Return (X, Y) of the center of cell containing provided text 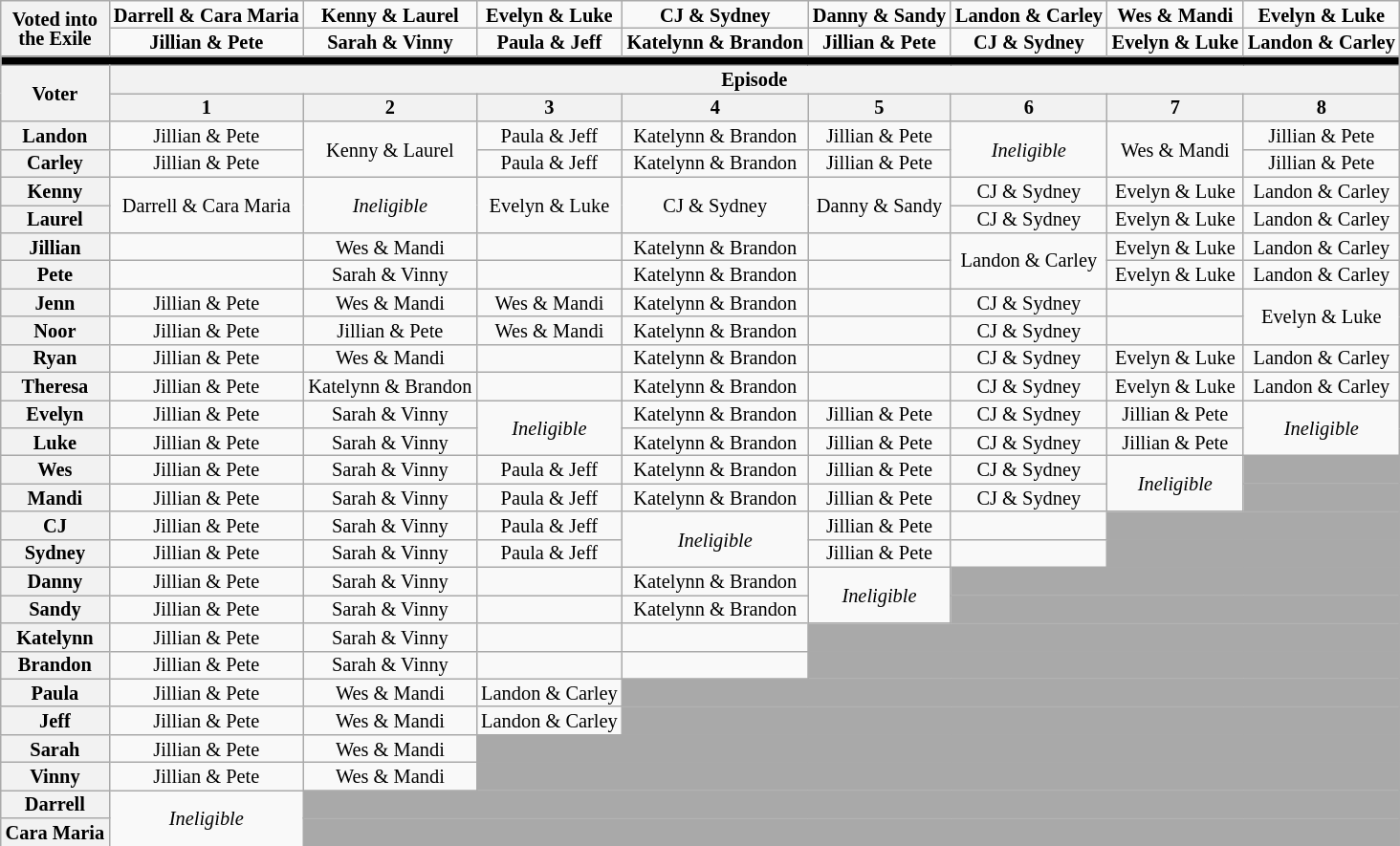
1 (207, 107)
Mandi (55, 497)
CJ (55, 526)
3 (549, 107)
5 (880, 107)
Paula (55, 692)
Ryan (55, 358)
2 (390, 107)
Carley (55, 163)
Evelyn (55, 413)
Laurel (55, 218)
Episode (755, 78)
6 (1029, 107)
Sandy (55, 608)
Landon (55, 136)
Luke (55, 442)
Sarah (55, 748)
Noor (55, 331)
Pete (55, 273)
Jillian (55, 247)
Vinny (55, 776)
8 (1322, 107)
Theresa (55, 386)
Danny (55, 581)
Jeff (55, 721)
7 (1175, 107)
Cara Maria (55, 832)
Katelynn (55, 637)
Darrell (55, 803)
Wes (55, 468)
4 (715, 107)
Voted intothe Exile (55, 28)
Kenny (55, 191)
Brandon (55, 665)
Jenn (55, 302)
Sydney (55, 553)
Voter (55, 93)
